Provide the [X, Y] coordinate of the cell's center where the given text is located.  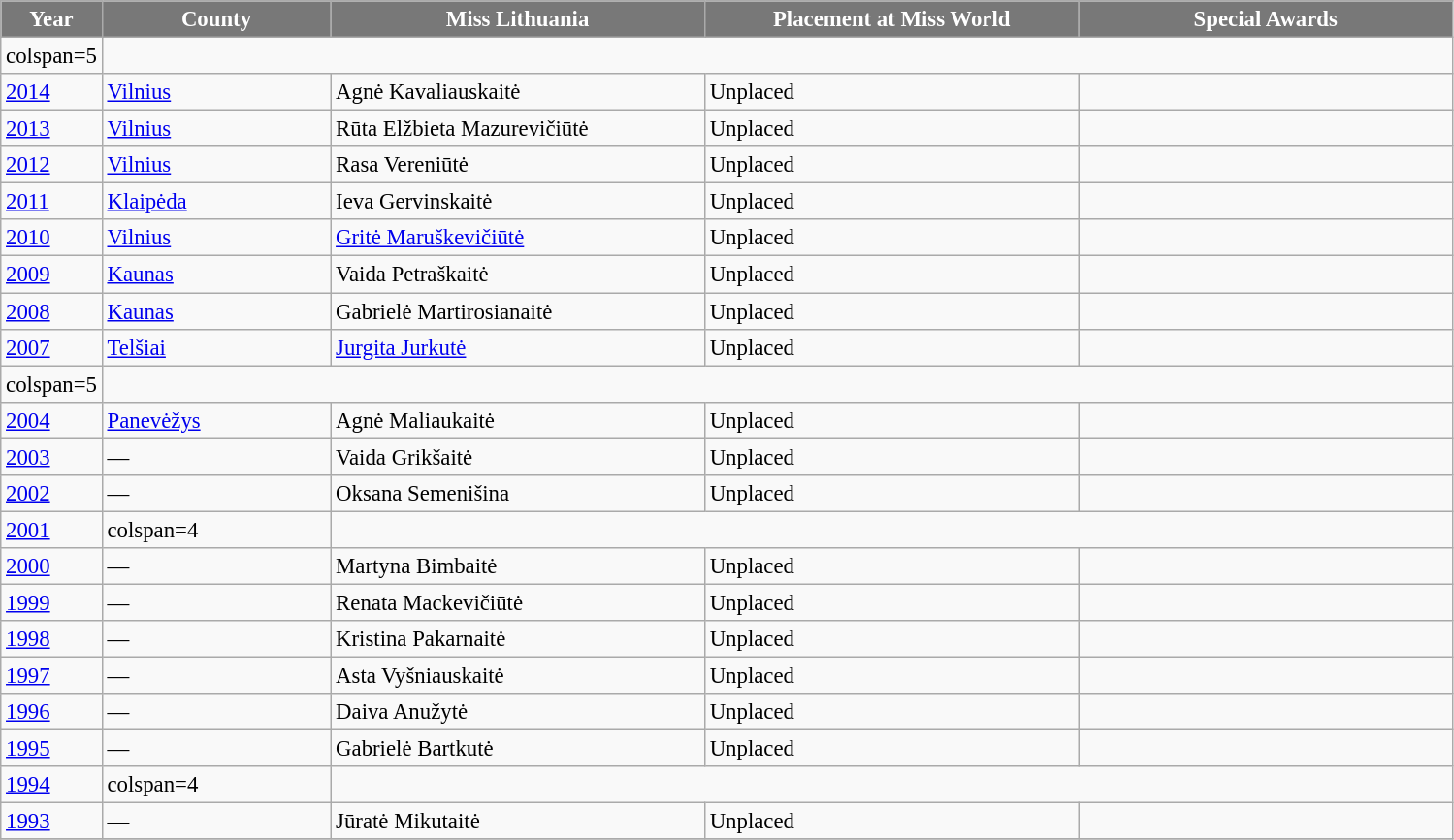
2011 [51, 202]
Renata Mackevičiūtė [518, 602]
Gabrielė Martirosianaitė [518, 311]
Oksana Semenišina [518, 494]
Daiva Anužytė [518, 712]
Gabrielė Bartkutė [518, 749]
2014 [51, 92]
Vaida Grikšaitė [518, 457]
Rasa Vereniūtė [518, 165]
County [216, 19]
1998 [51, 639]
Klaipėda [216, 202]
2001 [51, 530]
1993 [51, 822]
2010 [51, 238]
Placement at Miss World [891, 19]
Kristina Pakarnaitė [518, 639]
Miss Lithuania [518, 19]
2012 [51, 165]
Year [51, 19]
2013 [51, 129]
1997 [51, 676]
Jurgita Jurkutė [518, 347]
Vaida Petraškaitė [518, 275]
1994 [51, 785]
2003 [51, 457]
Rūta Elžbieta Mazurevičiūtė [518, 129]
2004 [51, 420]
Martyna Bimbaitė [518, 566]
2002 [51, 494]
2008 [51, 311]
1996 [51, 712]
1999 [51, 602]
Panevėžys [216, 420]
1995 [51, 749]
Ieva Gervinskaitė [518, 202]
Telšiai [216, 347]
Agnė Maliaukaitė [518, 420]
Jūratė Mikutaitė [518, 822]
Gritė Maruškevičiūtė [518, 238]
2009 [51, 275]
Asta Vyšniauskaitė [518, 676]
Special Awards [1266, 19]
Agnė Kavaliauskaitė [518, 92]
2000 [51, 566]
2007 [51, 347]
